Locate the cell with the specified text and output its (x, y) center coordinate. 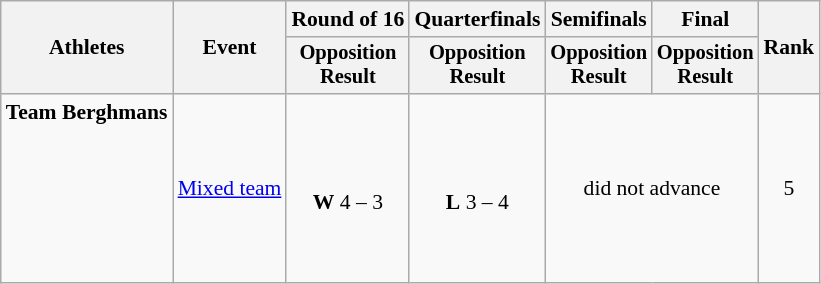
Semifinals (598, 19)
Mixed team (230, 188)
L 3 – 4 (477, 188)
5 (790, 188)
Athletes (87, 48)
W 4 – 3 (348, 188)
did not advance (652, 188)
Quarterfinals (477, 19)
Round of 16 (348, 19)
Final (706, 19)
Event (230, 48)
Team Berghmans (87, 188)
Rank (790, 48)
